Output the (X, Y) coordinate of the center of the cell containing the given text.  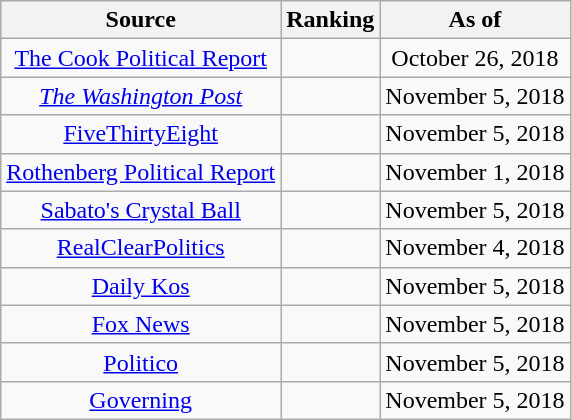
Daily Kos (141, 286)
The Washington Post (141, 96)
The Cook Political Report (141, 58)
Sabato's Crystal Ball (141, 210)
October 26, 2018 (475, 58)
Ranking (330, 20)
November 4, 2018 (475, 248)
Rothenberg Political Report (141, 172)
Fox News (141, 324)
November 1, 2018 (475, 172)
Governing (141, 400)
Politico (141, 362)
RealClearPolitics (141, 248)
FiveThirtyEight (141, 134)
Source (141, 20)
As of (475, 20)
